Provide the (x, y) coordinate of the cell's center where the given text is located.  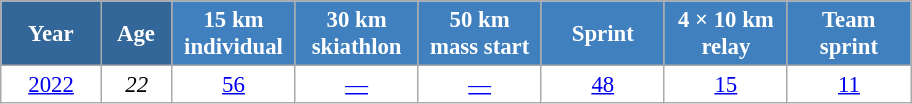
15 km individual (234, 34)
Age (136, 34)
15 (726, 85)
50 km mass start (480, 34)
4 × 10 km relay (726, 34)
Sprint (602, 34)
2022 (52, 85)
22 (136, 85)
56 (234, 85)
48 (602, 85)
30 km skiathlon (356, 34)
11 (848, 85)
Year (52, 34)
Team sprint (848, 34)
